Locate the cell with the specified text and output its [X, Y] center coordinate. 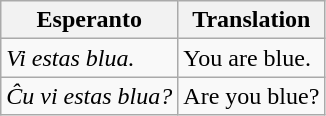
Vi estas blua. [90, 58]
You are blue. [252, 58]
Are you blue? [252, 96]
Ĉu vi estas blua? [90, 96]
Translation [252, 20]
Esperanto [90, 20]
